Determine the [x, y] coordinate at the center of the cell enclosing the given text.  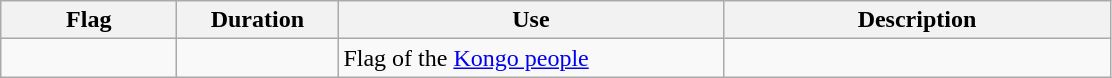
Flag [89, 20]
Use [531, 20]
Duration [258, 20]
Description [917, 20]
Flag of the Kongo people [531, 58]
